Output the (x, y) coordinate of the center of the cell containing the given text.  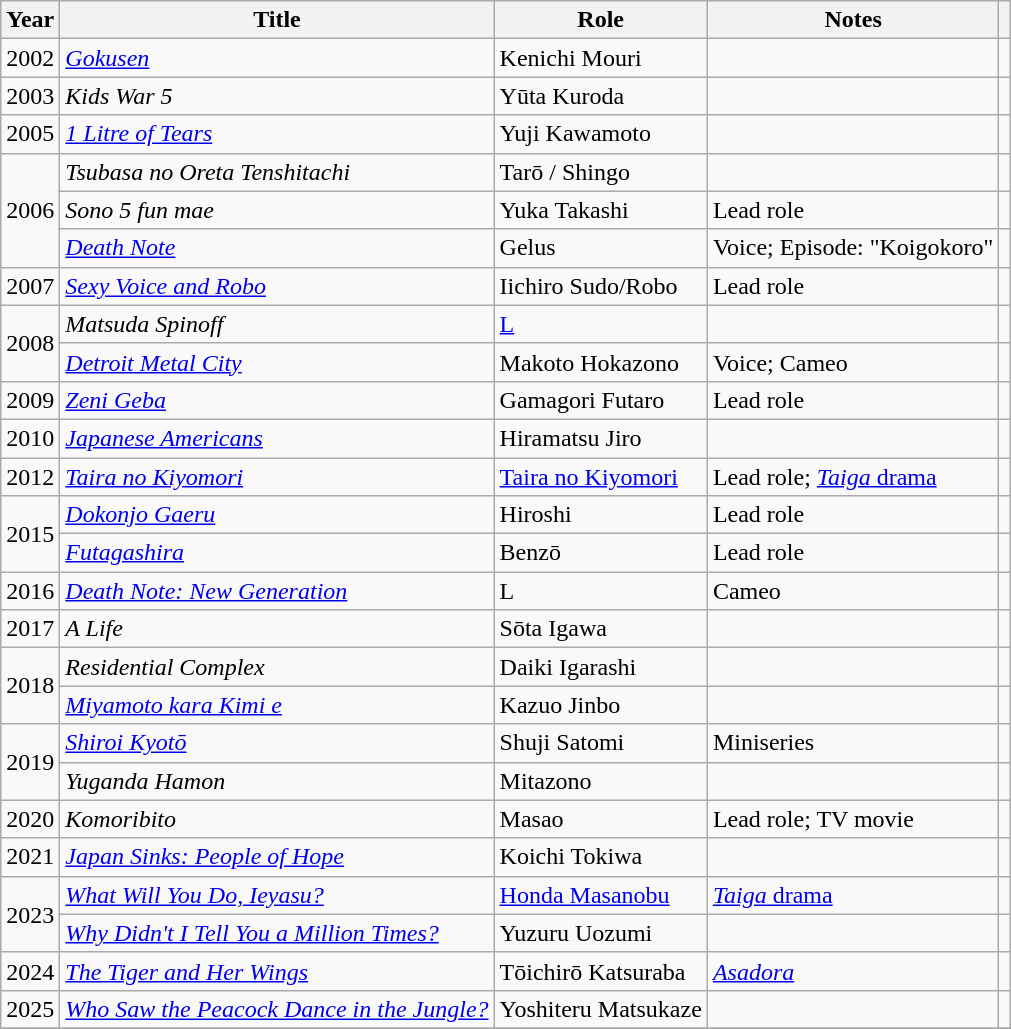
2016 (30, 591)
Yuka Takashi (600, 210)
Voice; Cameo (853, 362)
Tsubasa no Oreta Tenshitachi (277, 172)
Role (600, 20)
Yūta Kuroda (600, 96)
Sono 5 fun mae (277, 210)
Komoribito (277, 819)
Makoto Hokazono (600, 362)
What Will You Do, Ieyasu? (277, 895)
Hiroshi (600, 515)
Why Didn't I Tell You a Million Times? (277, 933)
2009 (30, 400)
Death Note: New Generation (277, 591)
2023 (30, 914)
Lead role; TV movie (853, 819)
Futagashira (277, 553)
Honda Masanobu (600, 895)
Yuganda Hamon (277, 781)
Iichiro Sudo/Robo (600, 286)
Yuji Kawamoto (600, 134)
2025 (30, 1009)
Masao (600, 819)
2003 (30, 96)
Gelus (600, 248)
2010 (30, 438)
Residential Complex (277, 667)
Who Saw the Peacock Dance in the Jungle? (277, 1009)
Gamagori Futaro (600, 400)
2017 (30, 629)
Matsuda Spinoff (277, 324)
Benzō (600, 553)
Dokonjo Gaeru (277, 515)
Lead role; Taiga drama (853, 477)
Miniseries (853, 743)
Kazuo Jinbo (600, 705)
Gokusen (277, 58)
Tarō / Shingo (600, 172)
Shiroi Kyotō (277, 743)
2005 (30, 134)
Notes (853, 20)
Voice; Episode: "Koigokoro" (853, 248)
Asadora (853, 971)
2006 (30, 210)
2007 (30, 286)
Tōichirō Katsuraba (600, 971)
2019 (30, 762)
Kenichi Mouri (600, 58)
2002 (30, 58)
Title (277, 20)
2008 (30, 343)
Cameo (853, 591)
Koichi Tokiwa (600, 857)
2012 (30, 477)
Japan Sinks: People of Hope (277, 857)
Kids War 5 (277, 96)
Zeni Geba (277, 400)
The Tiger and Her Wings (277, 971)
Sōta Igawa (600, 629)
Yuzuru Uozumi (600, 933)
2020 (30, 819)
2021 (30, 857)
Hiramatsu Jiro (600, 438)
1 Litre of Tears (277, 134)
2015 (30, 534)
Sexy Voice and Robo (277, 286)
Japanese Americans (277, 438)
Year (30, 20)
Daiki Igarashi (600, 667)
2024 (30, 971)
2018 (30, 686)
Yoshiteru Matsukaze (600, 1009)
Taiga drama (853, 895)
Shuji Satomi (600, 743)
A Life (277, 629)
Miyamoto kara Kimi e (277, 705)
Death Note (277, 248)
Mitazono (600, 781)
Detroit Metal City (277, 362)
